Detect which cell encompasses the target text, then output its [X, Y] center coordinate. 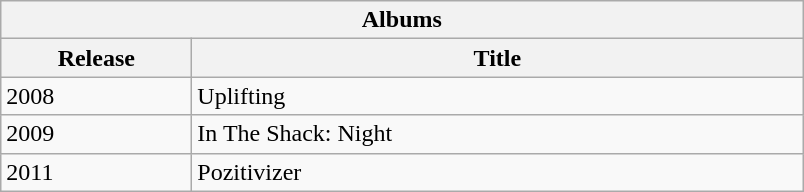
2009 [96, 134]
2011 [96, 172]
Uplifting [498, 96]
Albums [402, 20]
In The Shack: Night [498, 134]
Release [96, 58]
2008 [96, 96]
Pozitivizer [498, 172]
Title [498, 58]
